Extract the (x, y) coordinate from the center of the cell holding the provided text.  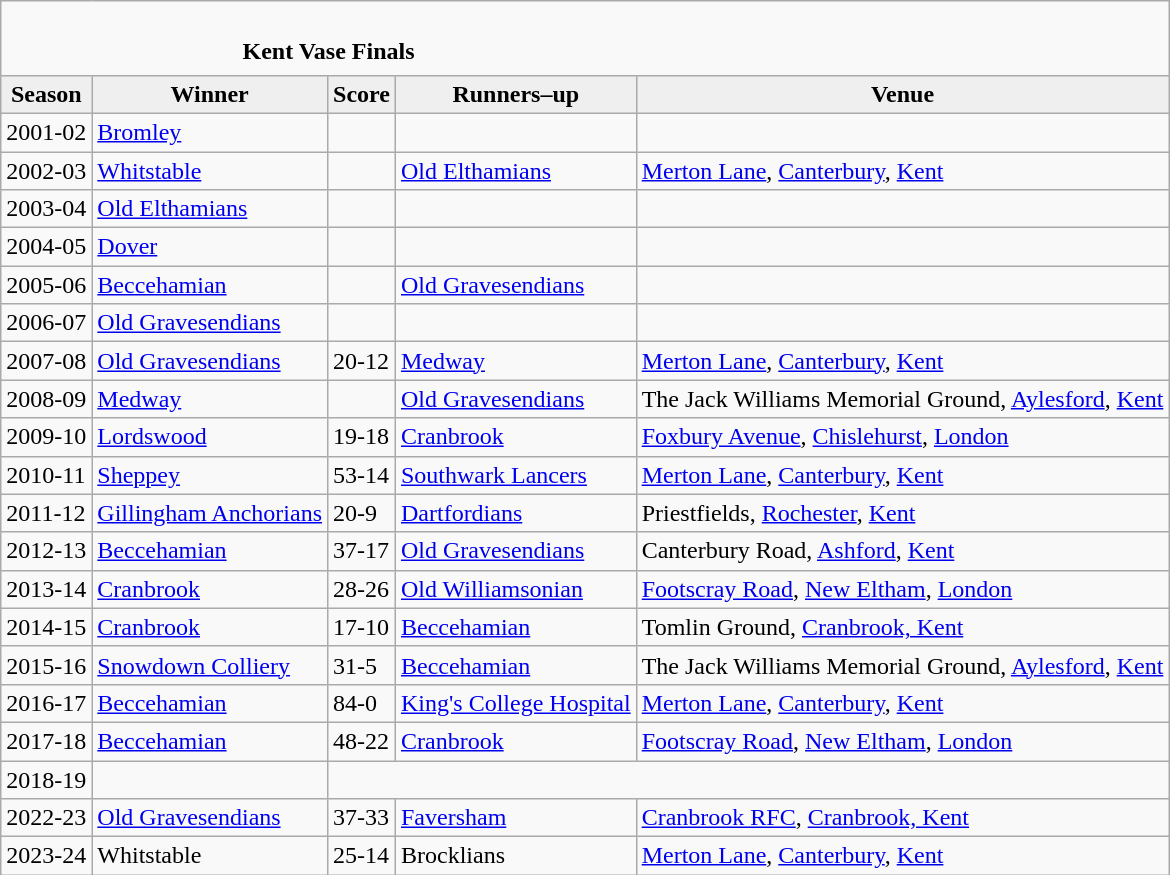
Faversham (516, 818)
Southwark Lancers (516, 475)
2007-08 (46, 361)
2015-16 (46, 665)
2014-15 (46, 627)
Cranbrook RFC, Cranbrook, Kent (902, 818)
2017-18 (46, 741)
53-14 (362, 475)
Winner (210, 94)
2006-07 (46, 323)
2022-23 (46, 818)
2023-24 (46, 856)
Lordswood (210, 437)
2011-12 (46, 513)
Brocklians (516, 856)
2005-06 (46, 285)
King's College Hospital (516, 703)
84-0 (362, 703)
Dartfordians (516, 513)
Snowdown Colliery (210, 665)
2013-14 (46, 589)
2003-04 (46, 209)
Dover (210, 247)
17-10 (362, 627)
Runners–up (516, 94)
2009-10 (46, 437)
20-12 (362, 361)
48-22 (362, 741)
2018-19 (46, 779)
37-17 (362, 551)
2010-11 (46, 475)
2004-05 (46, 247)
2016-17 (46, 703)
28-26 (362, 589)
Score (362, 94)
2002-03 (46, 171)
Venue (902, 94)
Gillingham Anchorians (210, 513)
Bromley (210, 132)
Old Williamsonian (516, 589)
25-14 (362, 856)
20-9 (362, 513)
Foxbury Avenue, Chislehurst, London (902, 437)
Season (46, 94)
31-5 (362, 665)
Priestfields, Rochester, Kent (902, 513)
19-18 (362, 437)
37-33 (362, 818)
Tomlin Ground, Cranbrook, Kent (902, 627)
2012-13 (46, 551)
Canterbury Road, Ashford, Kent (902, 551)
2001-02 (46, 132)
2008-09 (46, 399)
Sheppey (210, 475)
